Scan for the cell matching the given text and deliver its [x, y] coordinate at center. 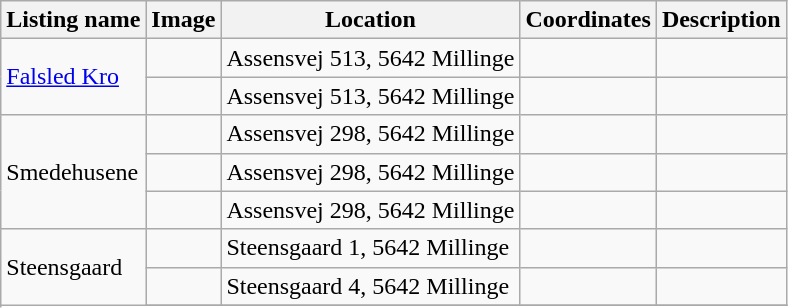
Steensgaard 4, 5642 Millinge [370, 286]
Description [721, 20]
Coordinates [588, 20]
Falsled Kro [74, 77]
Steensgaard [74, 267]
Steensgaard 1, 5642 Millinge [370, 248]
Location [370, 20]
Smedehusene [74, 172]
Image [184, 20]
Listing name [74, 20]
